Return the (x, y) coordinate for the center point of the cell that contains the specified text.  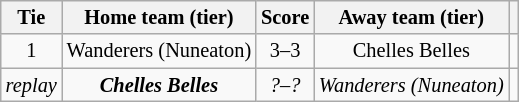
Tie (32, 17)
Home team (tier) (159, 17)
Away team (tier) (411, 17)
?–? (285, 85)
Score (285, 17)
1 (32, 51)
replay (32, 85)
3–3 (285, 51)
